Provide the (x, y) coordinate of the cell's center where the given text is located.  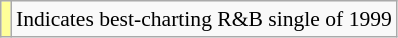
Indicates best-charting R&B single of 1999 (204, 19)
